Detect which cell encompasses the target text, then output its (X, Y) center coordinate. 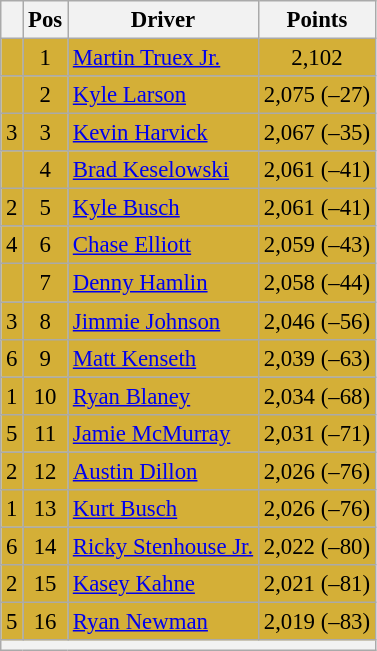
2,058 (–44) (316, 283)
11 (46, 433)
Kyle Busch (164, 208)
16 (46, 621)
2,022 (–80) (316, 546)
Kasey Kahne (164, 584)
Driver (164, 20)
Austin Dillon (164, 471)
2,031 (–71) (316, 433)
Pos (46, 20)
Denny Hamlin (164, 283)
8 (46, 321)
2,067 (–35) (316, 133)
Jimmie Johnson (164, 321)
Kyle Larson (164, 95)
2,021 (–81) (316, 584)
12 (46, 471)
2,019 (–83) (316, 621)
Ricky Stenhouse Jr. (164, 546)
2,039 (–63) (316, 358)
Martin Truex Jr. (164, 58)
14 (46, 546)
2,034 (–68) (316, 396)
15 (46, 584)
2,046 (–56) (316, 321)
Points (316, 20)
Matt Kenseth (164, 358)
2,075 (–27) (316, 95)
Jamie McMurray (164, 433)
9 (46, 358)
13 (46, 509)
Brad Keselowski (164, 170)
Ryan Newman (164, 621)
Kevin Harvick (164, 133)
10 (46, 396)
2,102 (316, 58)
Chase Elliott (164, 245)
Kurt Busch (164, 509)
2,059 (–43) (316, 245)
Ryan Blaney (164, 396)
7 (46, 283)
